Scan for the cell matching the given text and deliver its [x, y] coordinate at center. 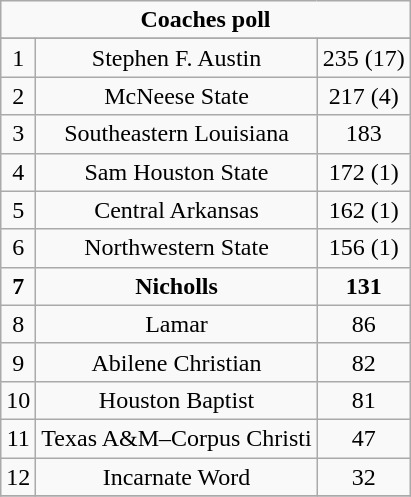
131 [364, 286]
11 [18, 438]
Abilene Christian [176, 362]
8 [18, 324]
32 [364, 477]
McNeese State [176, 96]
172 (1) [364, 172]
9 [18, 362]
10 [18, 400]
Nicholls [176, 286]
162 (1) [364, 210]
Incarnate Word [176, 477]
82 [364, 362]
183 [364, 134]
217 (4) [364, 96]
Sam Houston State [176, 172]
Central Arkansas [176, 210]
Houston Baptist [176, 400]
Lamar [176, 324]
156 (1) [364, 248]
12 [18, 477]
Stephen F. Austin [176, 58]
Southeastern Louisiana [176, 134]
86 [364, 324]
5 [18, 210]
Coaches poll [206, 20]
7 [18, 286]
235 (17) [364, 58]
Texas A&M–Corpus Christi [176, 438]
3 [18, 134]
Northwestern State [176, 248]
1 [18, 58]
81 [364, 400]
2 [18, 96]
6 [18, 248]
4 [18, 172]
47 [364, 438]
